Output the [x, y] coordinate of the center of the cell containing the given text.  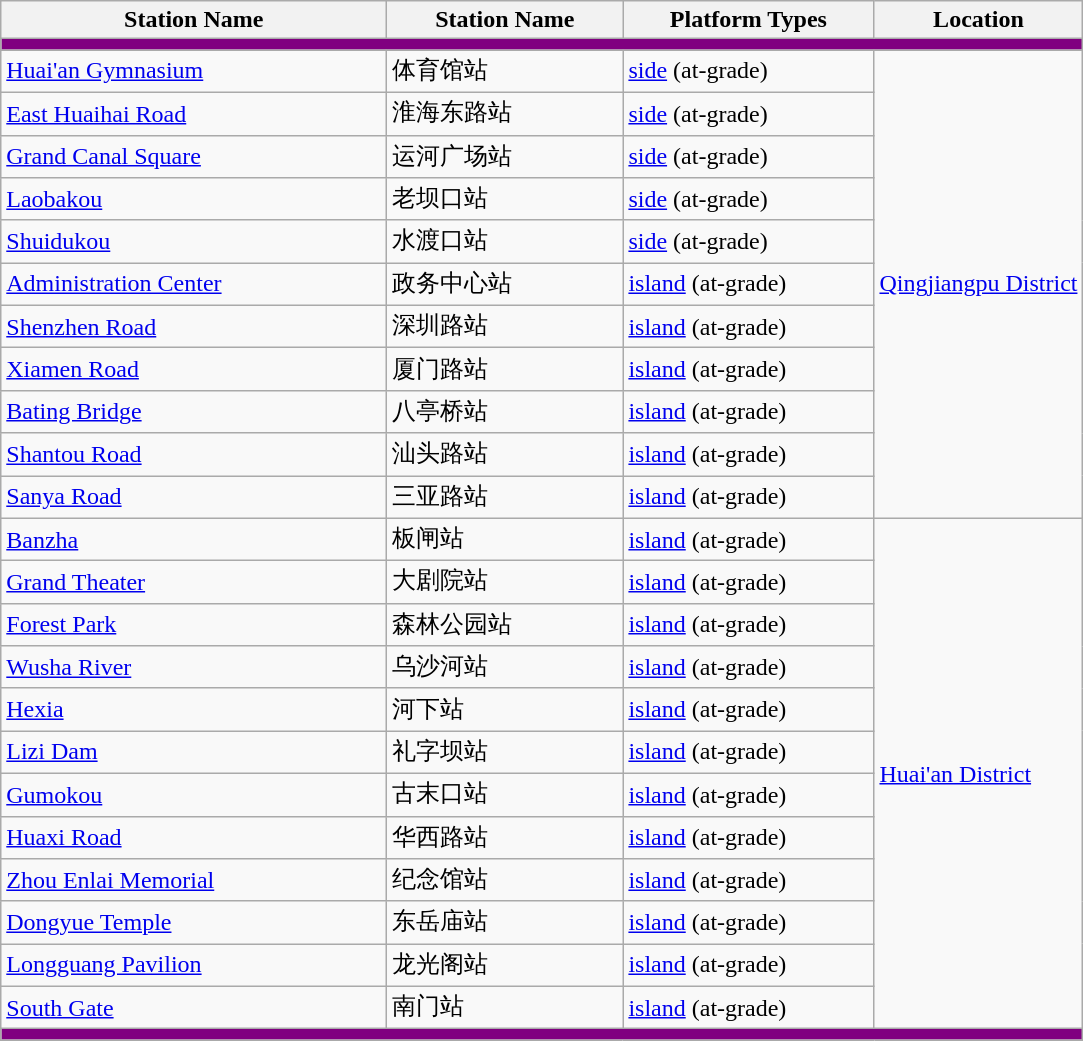
Huai'an District [978, 774]
礼字坝站 [505, 752]
深圳路站 [505, 326]
Gumokou [194, 794]
水渡口站 [505, 242]
Huaxi Road [194, 838]
Sanya Road [194, 498]
South Gate [194, 1008]
Shantou Road [194, 454]
Forest Park [194, 624]
Laobakou [194, 200]
汕头路站 [505, 454]
Platform Types [748, 20]
纪念馆站 [505, 880]
运河广场站 [505, 156]
Longguang Pavilion [194, 966]
板闸站 [505, 540]
Grand Theater [194, 582]
八亭桥站 [505, 412]
Dongyue Temple [194, 922]
政务中心站 [505, 284]
龙光阁站 [505, 966]
厦门路站 [505, 370]
East Huaihai Road [194, 114]
Administration Center [194, 284]
河下站 [505, 710]
Huai'an Gymnasium [194, 72]
东岳庙站 [505, 922]
Qingjiangpu District [978, 284]
Grand Canal Square [194, 156]
Hexia [194, 710]
Banzha [194, 540]
森林公园站 [505, 624]
体育馆站 [505, 72]
Zhou Enlai Memorial [194, 880]
Lizi Dam [194, 752]
南门站 [505, 1008]
老坝口站 [505, 200]
Xiamen Road [194, 370]
大剧院站 [505, 582]
Wusha River [194, 668]
Shenzhen Road [194, 326]
乌沙河站 [505, 668]
古末口站 [505, 794]
Location [978, 20]
三亚路站 [505, 498]
华西路站 [505, 838]
淮海东路站 [505, 114]
Shuidukou [194, 242]
Bating Bridge [194, 412]
